Detect which cell encompasses the target text, then output its [x, y] center coordinate. 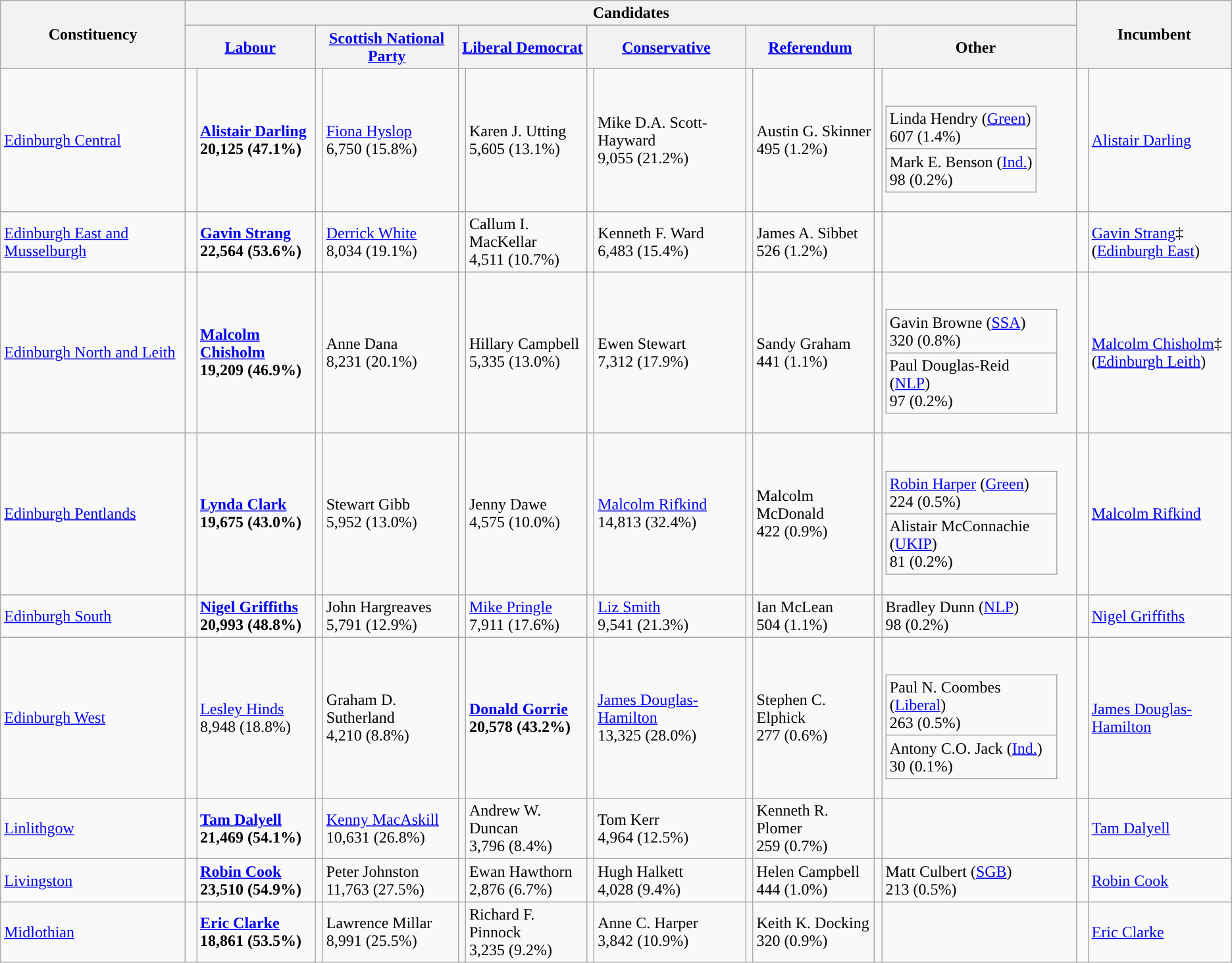
James Douglas-Hamilton [1160, 717]
Edinburgh North and Leith [93, 353]
James Douglas-Hamilton13,325 (28.0%) [670, 717]
Tam Dalyell [1160, 829]
Candidates [630, 13]
Mark E. Benson (Ind.)98 (0.2%) [961, 170]
Labour [250, 47]
Stewart Gibb5,952 (13.0%) [390, 513]
Hugh Halkett4,028 (9.4%) [670, 881]
Edinburgh West [93, 717]
Alistair Darling20,125 (47.1%) [256, 140]
Liberal Democrat [523, 47]
Fiona Hyslop6,750 (15.8%) [390, 140]
Mike D.A. Scott-Hayward9,055 (21.2%) [670, 140]
Malcolm Chisholm19,209 (46.9%) [256, 353]
Sandy Graham441 (1.1%) [813, 353]
Edinburgh South [93, 616]
James A. Sibbet526 (1.2%) [813, 242]
Malcolm Rifkind14,813 (32.4%) [670, 513]
Andrew W. Duncan3,796 (8.4%) [526, 829]
Kenny MacAskill10,631 (26.8%) [390, 829]
Edinburgh Central [93, 140]
Alistair McConnachie (UKIP)81 (0.2%) [971, 544]
Midlothian [93, 932]
Lynda Clark19,675 (43.0%) [256, 513]
Derrick White8,034 (19.1%) [390, 242]
Callum I. MacKellar4,511 (10.7%) [526, 242]
Anne Dana8,231 (20.1%) [390, 353]
Gavin Browne (SSA)320 (0.8%) Paul Douglas-Reid (NLP)97 (0.2%) [979, 353]
Tam Dalyell21,469 (54.1%) [256, 829]
Robin Harper (Green)224 (0.5%) Alistair McConnachie (UKIP)81 (0.2%) [979, 513]
Graham D. Sutherland4,210 (8.8%) [390, 717]
Linlithgow [93, 829]
Gavin Strang22,564 (53.6%) [256, 242]
Ewan Hawthorn2,876 (6.7%) [526, 881]
Scottish National Party [387, 47]
Austin G. Skinner495 (1.2%) [813, 140]
Incumbent [1154, 34]
Nigel Griffiths [1160, 616]
Helen Campbell444 (1.0%) [813, 881]
Hillary Campbell5,335 (13.0%) [526, 353]
Paul Douglas-Reid (NLP)97 (0.2%) [971, 383]
Antony C.O. Jack (Ind.)30 (0.1%) [971, 757]
Malcolm Rifkind [1160, 513]
Nigel Griffiths20,993 (48.8%) [256, 616]
Malcolm Chisholm‡(Edinburgh Leith) [1160, 353]
Peter Johnston11,763 (27.5%) [390, 881]
Jenny Dawe4,575 (10.0%) [526, 513]
Constituency [93, 34]
Liz Smith9,541 (21.3%) [670, 616]
Edinburgh Pentlands [93, 513]
Eric Clarke [1160, 932]
Lesley Hinds8,948 (18.8%) [256, 717]
John Hargreaves5,791 (12.9%) [390, 616]
Tom Kerr4,964 (12.5%) [670, 829]
Robin Harper (Green)224 (0.5%) [971, 492]
Kenneth F. Ward6,483 (15.4%) [670, 242]
Ian McLean504 (1.1%) [813, 616]
Other [975, 47]
Linda Hendry (Green)607 (1.4%) Mark E. Benson (Ind.)98 (0.2%) [979, 140]
Matt Culbert (SGB)213 (0.5%) [979, 881]
Mike Pringle7,911 (17.6%) [526, 616]
Robin Cook [1160, 881]
Livingston [93, 881]
Stephen C. Elphick277 (0.6%) [813, 717]
Karen J. Utting5,605 (13.1%) [526, 140]
Robin Cook23,510 (54.9%) [256, 881]
Anne C. Harper3,842 (10.9%) [670, 932]
Linda Hendry (Green)607 (1.4%) [961, 128]
Kenneth R. Plomer259 (0.7%) [813, 829]
Ewen Stewart7,312 (17.9%) [670, 353]
Richard F. Pinnock3,235 (9.2%) [526, 932]
Paul N. Coombes (Liberal)263 (0.5%) [971, 705]
Malcolm McDonald422 (0.9%) [813, 513]
Paul N. Coombes (Liberal)263 (0.5%) Antony C.O. Jack (Ind.)30 (0.1%) [979, 717]
Bradley Dunn (NLP)98 (0.2%) [979, 616]
Gavin Strang‡(Edinburgh East) [1160, 242]
Gavin Browne (SSA)320 (0.8%) [971, 332]
Edinburgh East and Musselburgh [93, 242]
Keith K. Docking320 (0.9%) [813, 932]
Lawrence Millar8,991 (25.5%) [390, 932]
Alistair Darling [1160, 140]
Referendum [810, 47]
Donald Gorrie20,578 (43.2%) [526, 717]
Conservative [666, 47]
Eric Clarke18,861 (53.5%) [256, 932]
